Return the (x, y) coordinate for the center point of the cell that contains the specified text.  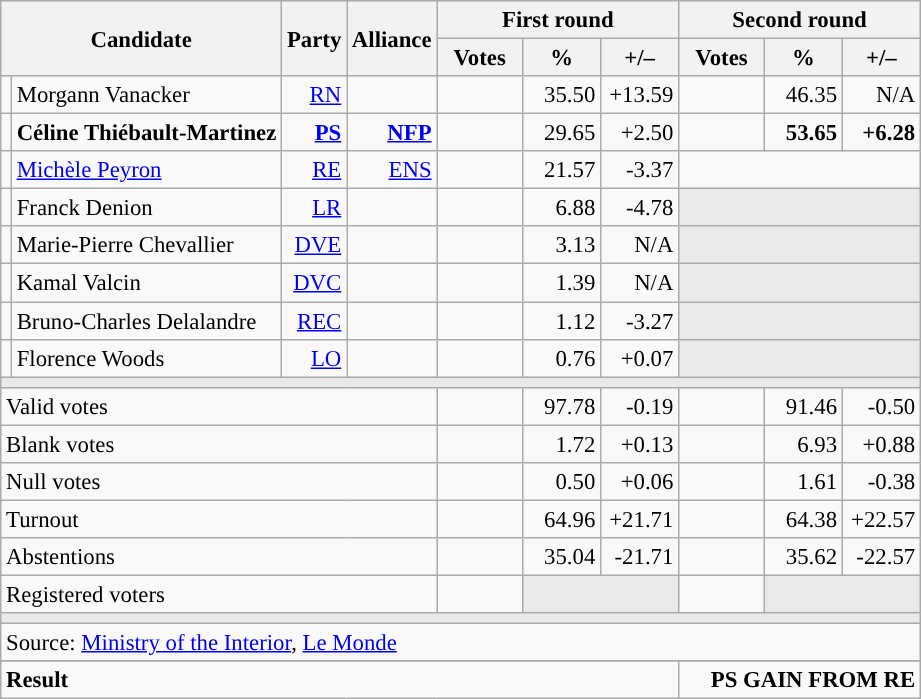
1.61 (803, 482)
Blank votes (219, 444)
Second round (800, 20)
Kamal Valcin (146, 283)
Céline Thiébault-Martinez (146, 133)
Registered voters (219, 594)
0.50 (561, 482)
+0.06 (640, 482)
PS (314, 133)
6.93 (803, 444)
Michèle Peyron (146, 170)
+13.59 (640, 95)
-21.71 (640, 557)
+21.71 (640, 519)
-0.50 (881, 406)
1.39 (561, 283)
35.50 (561, 95)
Marie-Pierre Chevallier (146, 245)
Bruno-Charles Delalandre (146, 321)
35.62 (803, 557)
1.72 (561, 444)
+0.88 (881, 444)
-22.57 (881, 557)
64.96 (561, 519)
Party (314, 38)
Alliance (392, 38)
+2.50 (640, 133)
First round (558, 20)
RN (314, 95)
1.12 (561, 321)
0.76 (561, 358)
53.65 (803, 133)
-4.78 (640, 208)
+0.07 (640, 358)
Florence Woods (146, 358)
6.88 (561, 208)
46.35 (803, 95)
-3.37 (640, 170)
REC (314, 321)
NFP (392, 133)
Candidate (142, 38)
LR (314, 208)
21.57 (561, 170)
Turnout (219, 519)
64.38 (803, 519)
-0.38 (881, 482)
Abstentions (219, 557)
-0.19 (640, 406)
Valid votes (219, 406)
Result (340, 680)
97.78 (561, 406)
RE (314, 170)
Source: Ministry of the Interior, Le Monde (461, 643)
DVE (314, 245)
91.46 (803, 406)
-3.27 (640, 321)
Null votes (219, 482)
ENS (392, 170)
+6.28 (881, 133)
29.65 (561, 133)
+0.13 (640, 444)
3.13 (561, 245)
+22.57 (881, 519)
PS GAIN FROM RE (800, 680)
LO (314, 358)
DVC (314, 283)
35.04 (561, 557)
Morgann Vanacker (146, 95)
Franck Denion (146, 208)
